Identify which cell holds the provided text, then report its [x, y] central coordinate. 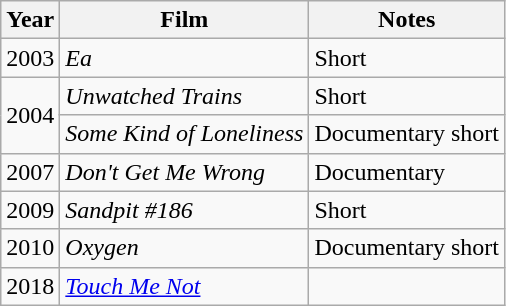
Don't Get Me Wrong [184, 172]
Touch Me Not [184, 286]
2010 [30, 248]
2004 [30, 115]
Ea [184, 58]
Some Kind of Loneliness [184, 134]
Sandpit #186 [184, 210]
2007 [30, 172]
Notes [407, 20]
Oxygen [184, 248]
Year [30, 20]
Unwatched Trains [184, 96]
Documentary [407, 172]
2009 [30, 210]
Film [184, 20]
2003 [30, 58]
2018 [30, 286]
